Capture the cell that displays the provided text and extract its (x, y) central coordinate. 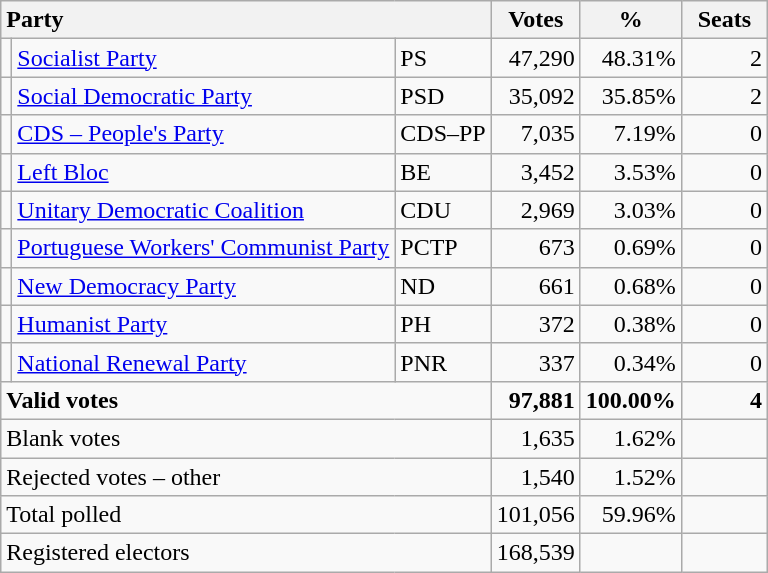
Socialist Party (204, 58)
ND (443, 286)
Blank votes (246, 438)
Votes (536, 20)
47,290 (536, 58)
PNR (443, 362)
48.31% (630, 58)
1,635 (536, 438)
59.96% (630, 515)
337 (536, 362)
2,969 (536, 210)
BE (443, 172)
0.69% (630, 248)
CDS–PP (443, 134)
35.85% (630, 96)
7,035 (536, 134)
Party (246, 20)
372 (536, 324)
673 (536, 248)
101,056 (536, 515)
1,540 (536, 477)
661 (536, 286)
Unitary Democratic Coalition (204, 210)
Rejected votes – other (246, 477)
0.34% (630, 362)
7.19% (630, 134)
PS (443, 58)
PH (443, 324)
Portuguese Workers' Communist Party (204, 248)
New Democracy Party (204, 286)
PCTP (443, 248)
100.00% (630, 400)
Humanist Party (204, 324)
Registered electors (246, 553)
1.52% (630, 477)
Left Bloc (204, 172)
0.38% (630, 324)
3.53% (630, 172)
Valid votes (246, 400)
National Renewal Party (204, 362)
1.62% (630, 438)
Total polled (246, 515)
CDS – People's Party (204, 134)
PSD (443, 96)
4 (724, 400)
35,092 (536, 96)
3.03% (630, 210)
Social Democratic Party (204, 96)
0.68% (630, 286)
Seats (724, 20)
97,881 (536, 400)
CDU (443, 210)
% (630, 20)
168,539 (536, 553)
3,452 (536, 172)
